Search for the cell housing the specified text and yield its [x, y] center coordinate. 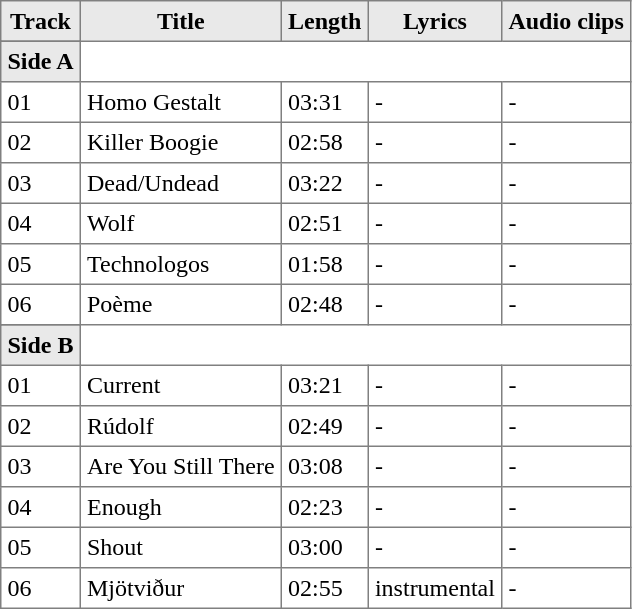
01:58 [324, 264]
Title [180, 21]
instrumental [434, 588]
02:51 [324, 223]
03:22 [324, 183]
Mjötviður [180, 588]
02:48 [324, 304]
03:21 [324, 385]
Shout [180, 547]
Enough [180, 507]
Lyrics [434, 21]
Current [180, 385]
02:49 [324, 426]
Side B [41, 345]
Track [41, 21]
Dead/Undead [180, 183]
Killer Boogie [180, 142]
Rúdolf [180, 426]
Audio clips [566, 21]
Are You Still There [180, 466]
02:58 [324, 142]
Side A [41, 61]
Homo Gestalt [180, 102]
Poème [180, 304]
Length [324, 21]
03:08 [324, 466]
03:00 [324, 547]
02:23 [324, 507]
Technologos [180, 264]
03:31 [324, 102]
02:55 [324, 588]
Wolf [180, 223]
